Scan for the cell matching the given text and deliver its (x, y) coordinate at center. 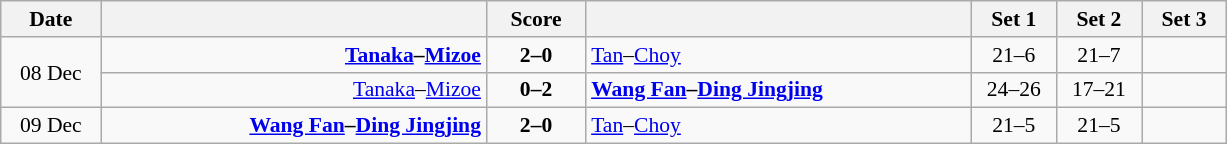
17–21 (1098, 90)
24–26 (1014, 90)
Score (536, 19)
Set 3 (1184, 19)
09 Dec (51, 126)
Set 1 (1014, 19)
0–2 (536, 90)
Set 2 (1098, 19)
Date (51, 19)
21–6 (1014, 55)
08 Dec (51, 72)
21–7 (1098, 55)
